Determine the (x, y) coordinate at the center of the cell enclosing the given text.  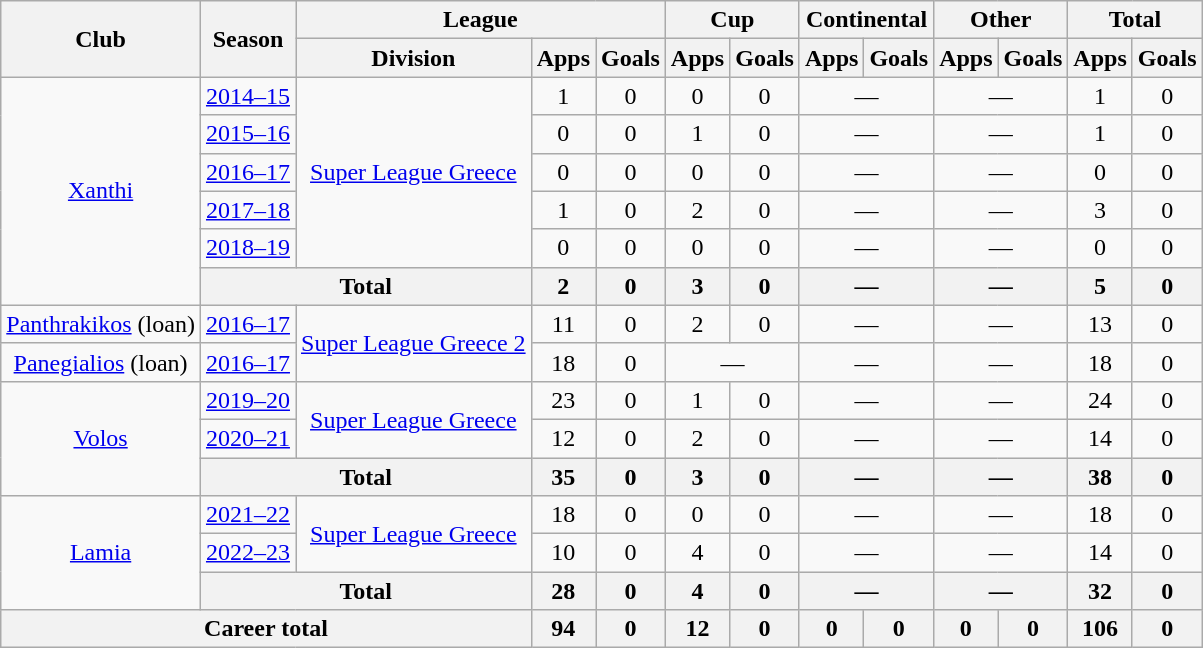
Super League Greece 2 (414, 343)
2017–18 (248, 210)
28 (563, 591)
32 (1100, 591)
League (481, 20)
94 (563, 629)
Career total (266, 629)
Club (101, 39)
24 (1100, 400)
11 (563, 324)
2020–21 (248, 438)
Xanthi (101, 191)
2018–19 (248, 248)
Division (414, 58)
38 (1100, 477)
Panthrakikos (loan) (101, 324)
106 (1100, 629)
2022–23 (248, 553)
Volos (101, 438)
2015–16 (248, 134)
2014–15 (248, 96)
Lamia (101, 553)
Other (1001, 20)
10 (563, 553)
13 (1100, 324)
Continental (866, 20)
Season (248, 39)
Panegialios (loan) (101, 362)
35 (563, 477)
2019–20 (248, 400)
2021–22 (248, 515)
5 (1100, 286)
Cup (732, 20)
23 (563, 400)
